For the text-containing cell, return its midpoint in (X, Y) coordinate format. 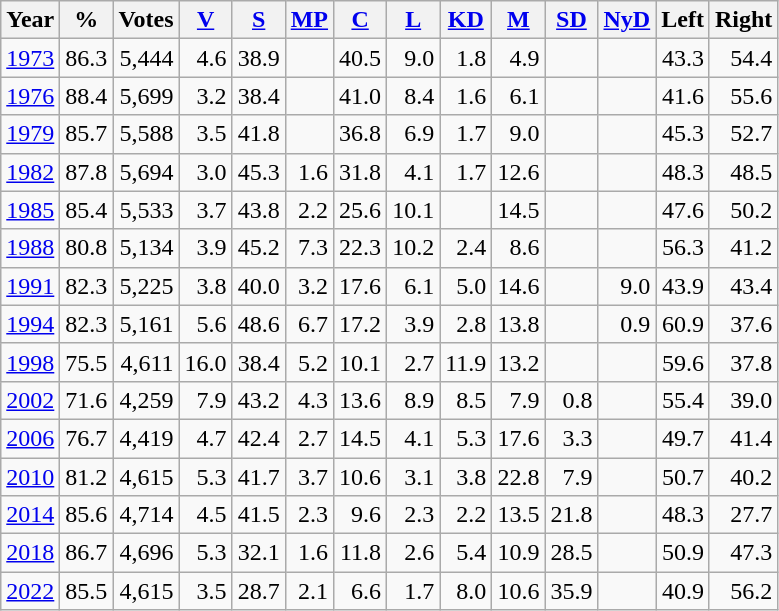
40.2 (743, 477)
Year (30, 20)
4,419 (146, 438)
5,533 (146, 210)
41.8 (258, 134)
37.8 (743, 362)
5,161 (146, 324)
2.1 (309, 591)
48.6 (258, 324)
M (518, 20)
V (206, 20)
32.1 (258, 553)
1979 (30, 134)
4,714 (146, 515)
76.7 (86, 438)
47.3 (743, 553)
8.5 (466, 400)
1.8 (466, 58)
11.8 (360, 553)
2.8 (466, 324)
5.4 (466, 553)
86.7 (86, 553)
Left (683, 20)
12.6 (518, 172)
C (360, 20)
41.2 (743, 248)
0.9 (627, 324)
43.4 (743, 286)
SD (572, 20)
4.3 (309, 400)
43.8 (258, 210)
86.3 (86, 58)
7.3 (309, 248)
56.3 (683, 248)
2.4 (466, 248)
47.6 (683, 210)
13.5 (518, 515)
41.7 (258, 477)
28.7 (258, 591)
1988 (30, 248)
3.3 (572, 438)
87.8 (86, 172)
35.9 (572, 591)
55.6 (743, 96)
13.2 (518, 362)
43.3 (683, 58)
54.4 (743, 58)
45.2 (258, 248)
2002 (30, 400)
8.9 (414, 400)
81.2 (86, 477)
4,259 (146, 400)
22.8 (518, 477)
55.4 (683, 400)
85.5 (86, 591)
85.4 (86, 210)
3.1 (414, 477)
50.9 (683, 553)
2014 (30, 515)
10.2 (414, 248)
8.6 (518, 248)
50.2 (743, 210)
13.6 (360, 400)
40.5 (360, 58)
41.6 (683, 96)
71.6 (86, 400)
40.9 (683, 591)
40.0 (258, 286)
27.7 (743, 515)
Votes (146, 20)
52.7 (743, 134)
39.0 (743, 400)
1991 (30, 286)
6.7 (309, 324)
4,696 (146, 553)
25.6 (360, 210)
4,611 (146, 362)
28.5 (572, 553)
48.5 (743, 172)
56.2 (743, 591)
5.2 (309, 362)
22.3 (360, 248)
5,134 (146, 248)
60.9 (683, 324)
Right (743, 20)
14.6 (518, 286)
5.0 (466, 286)
5,699 (146, 96)
41.5 (258, 515)
85.7 (86, 134)
11.9 (466, 362)
42.4 (258, 438)
1985 (30, 210)
5,694 (146, 172)
59.6 (683, 362)
13.8 (518, 324)
2018 (30, 553)
43.2 (258, 400)
MP (309, 20)
L (414, 20)
6.9 (414, 134)
5.6 (206, 324)
9.6 (360, 515)
0.8 (572, 400)
3.0 (206, 172)
2006 (30, 438)
10.9 (518, 553)
41.4 (743, 438)
1994 (30, 324)
75.5 (86, 362)
2022 (30, 591)
37.6 (743, 324)
36.8 (360, 134)
5,444 (146, 58)
1973 (30, 58)
NyD (627, 20)
6.6 (360, 591)
80.8 (86, 248)
4.5 (206, 515)
2.6 (414, 553)
% (86, 20)
8.0 (466, 591)
1982 (30, 172)
5,588 (146, 134)
38.9 (258, 58)
41.0 (360, 96)
31.8 (360, 172)
8.4 (414, 96)
16.0 (206, 362)
4.7 (206, 438)
17.2 (360, 324)
2010 (30, 477)
50.7 (683, 477)
4.6 (206, 58)
21.8 (572, 515)
1998 (30, 362)
KD (466, 20)
88.4 (86, 96)
49.7 (683, 438)
43.9 (683, 286)
S (258, 20)
4.9 (518, 58)
85.6 (86, 515)
1976 (30, 96)
5,225 (146, 286)
